Return (X, Y) of the center of cell containing provided text 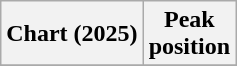
Chart (2025) (72, 34)
Peakposition (189, 34)
